Find where the given text appears and provide that cell's center as [X, Y] coordinate. 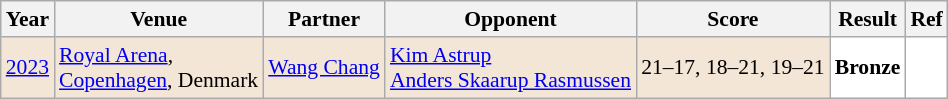
21–17, 18–21, 19–21 [733, 68]
Score [733, 19]
Opponent [510, 19]
Year [28, 19]
Royal Arena,Copenhagen, Denmark [158, 68]
Kim Astrup Anders Skaarup Rasmussen [510, 68]
Wang Chang [324, 68]
Bronze [868, 68]
Result [868, 19]
2023 [28, 68]
Ref [926, 19]
Venue [158, 19]
Partner [324, 19]
